For the text-containing cell, return its midpoint in (X, Y) coordinate format. 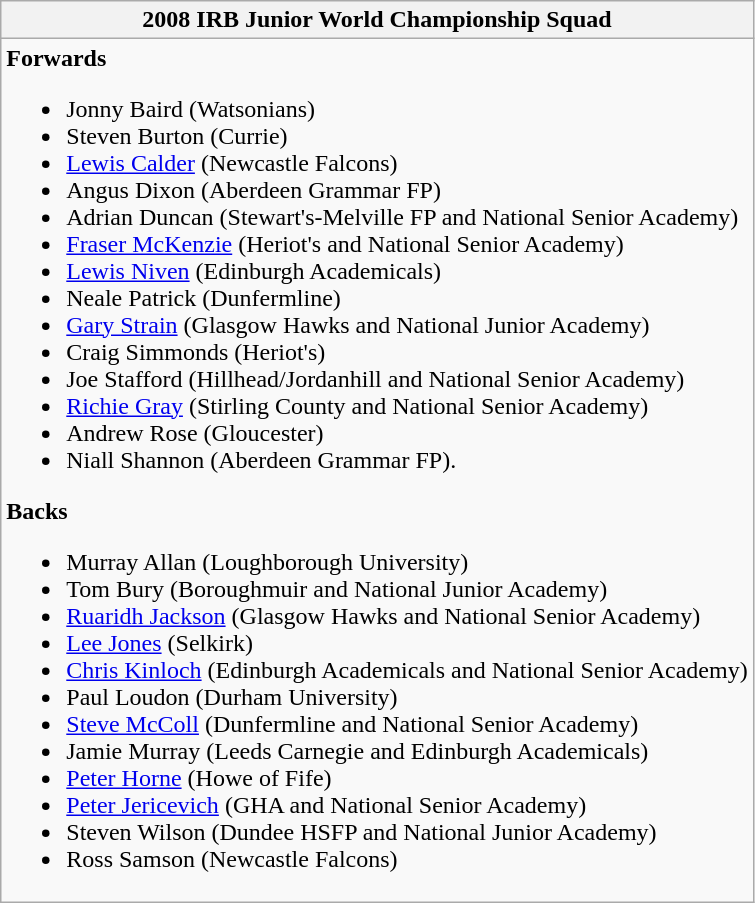
2008 IRB Junior World Championship Squad (377, 20)
